From the cell containing the given text, extract its center point as [x, y] coordinate. 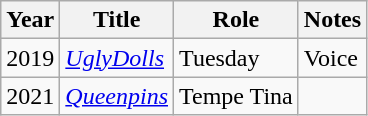
UglyDolls [117, 58]
Voice [332, 58]
2021 [30, 96]
Tempe Tina [236, 96]
Notes [332, 20]
Queenpins [117, 96]
Year [30, 20]
Role [236, 20]
Title [117, 20]
Tuesday [236, 58]
2019 [30, 58]
